Scan for the cell matching the given text and deliver its [X, Y] coordinate at center. 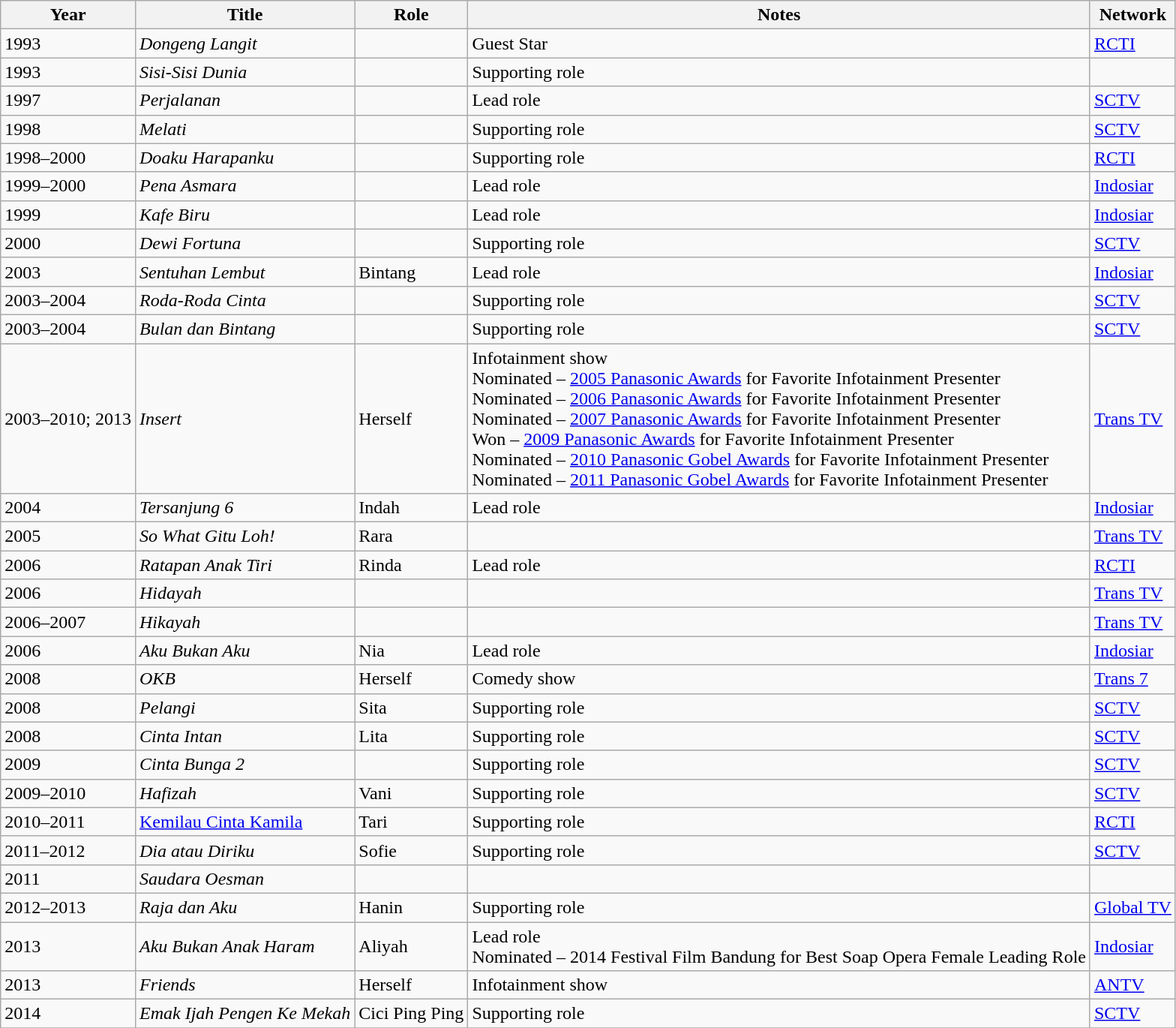
2005 [68, 537]
Aku Bukan Aku [244, 651]
Title [244, 15]
2003 [68, 272]
Role [411, 15]
Hidayah [244, 594]
Network [1132, 15]
Ratapan Anak Tiri [244, 565]
ANTV [1132, 985]
Aliyah [411, 945]
2010–2011 [68, 822]
Guest Star [779, 44]
So What Gitu Loh! [244, 537]
Cinta Bunga 2 [244, 765]
Saudara Oesman [244, 879]
Raja dan Aku [244, 907]
2012–2013 [68, 907]
1999–2000 [68, 186]
Trans 7 [1132, 679]
Emak Ijah Pengen Ke Mekah [244, 1014]
Doaku Harapanku [244, 158]
Tari [411, 822]
2003–2010; 2013 [68, 419]
Cici Ping Ping [411, 1014]
Friends [244, 985]
Pena Asmara [244, 186]
2011–2012 [68, 850]
2009–2010 [68, 793]
1999 [68, 215]
Aku Bukan Anak Haram [244, 945]
Perjalanan [244, 101]
Sita [411, 708]
2004 [68, 508]
Rinda [411, 565]
Cinta Intan [244, 736]
Kafe Biru [244, 215]
Rara [411, 537]
Nia [411, 651]
Global TV [1132, 907]
Bintang [411, 272]
Vani [411, 793]
1997 [68, 101]
Sentuhan Lembut [244, 272]
Bulan dan Bintang [244, 329]
2011 [68, 879]
OKB [244, 679]
2000 [68, 243]
Melati [244, 129]
1998 [68, 129]
Dewi Fortuna [244, 243]
Infotainment show [779, 985]
Pelangi [244, 708]
Notes [779, 15]
Hafizah [244, 793]
Lita [411, 736]
Tersanjung 6 [244, 508]
Kemilau Cinta Kamila [244, 822]
2009 [68, 765]
Hanin [411, 907]
2006–2007 [68, 622]
Roda-Roda Cinta [244, 300]
Lead roleNominated – 2014 Festival Film Bandung for Best Soap Opera Female Leading Role [779, 945]
Dia atau Diriku [244, 850]
2014 [68, 1014]
1998–2000 [68, 158]
Comedy show [779, 679]
Hikayah [244, 622]
Sisi-Sisi Dunia [244, 72]
Sofie [411, 850]
Year [68, 15]
Insert [244, 419]
Dongeng Langit [244, 44]
Indah [411, 508]
